Return the (X, Y) coordinate for the center point of the cell that contains the specified text.  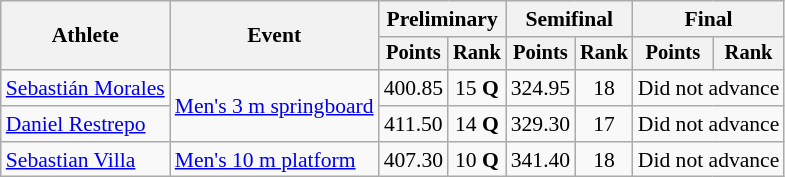
Sebastián Morales (86, 88)
14 Q (477, 124)
411.50 (414, 124)
Men's 3 m springboard (274, 106)
15 Q (477, 88)
329.30 (540, 124)
Semifinal (570, 19)
324.95 (540, 88)
Daniel Restrepo (86, 124)
Final (709, 19)
18 (604, 88)
17 (604, 124)
Event (274, 36)
400.85 (414, 88)
Preliminary (442, 19)
Athlete (86, 36)
